Pinpoint the cell where the given text exists, returning its (X, Y) midpoint coordinate. 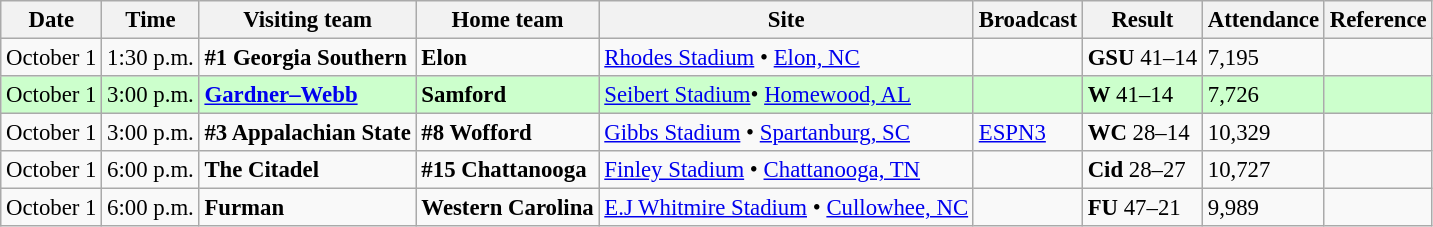
Seibert Stadium• Homewood, AL (786, 95)
Finley Stadium • Chattanooga, TN (786, 170)
The Citadel (308, 170)
GSU 41–14 (1142, 58)
Cid 28–27 (1142, 170)
#3 Appalachian State (308, 133)
Time (150, 20)
#1 Georgia Southern (308, 58)
7,726 (1263, 95)
Gardner–Webb (308, 95)
9,989 (1263, 208)
WC 28–14 (1142, 133)
Visiting team (308, 20)
1:30 p.m. (150, 58)
7,195 (1263, 58)
10,329 (1263, 133)
Result (1142, 20)
FU 47–21 (1142, 208)
ESPN3 (1028, 133)
Site (786, 20)
Attendance (1263, 20)
Furman (308, 208)
Elon (508, 58)
Samford (508, 95)
10,727 (1263, 170)
Western Carolina (508, 208)
Rhodes Stadium • Elon, NC (786, 58)
E.J Whitmire Stadium • Cullowhee, NC (786, 208)
#15 Chattanooga (508, 170)
Reference (1378, 20)
Gibbs Stadium • Spartanburg, SC (786, 133)
Home team (508, 20)
Broadcast (1028, 20)
Date (52, 20)
#8 Wofford (508, 133)
W 41–14 (1142, 95)
